Locate the cell with the specified text and output its [X, Y] center coordinate. 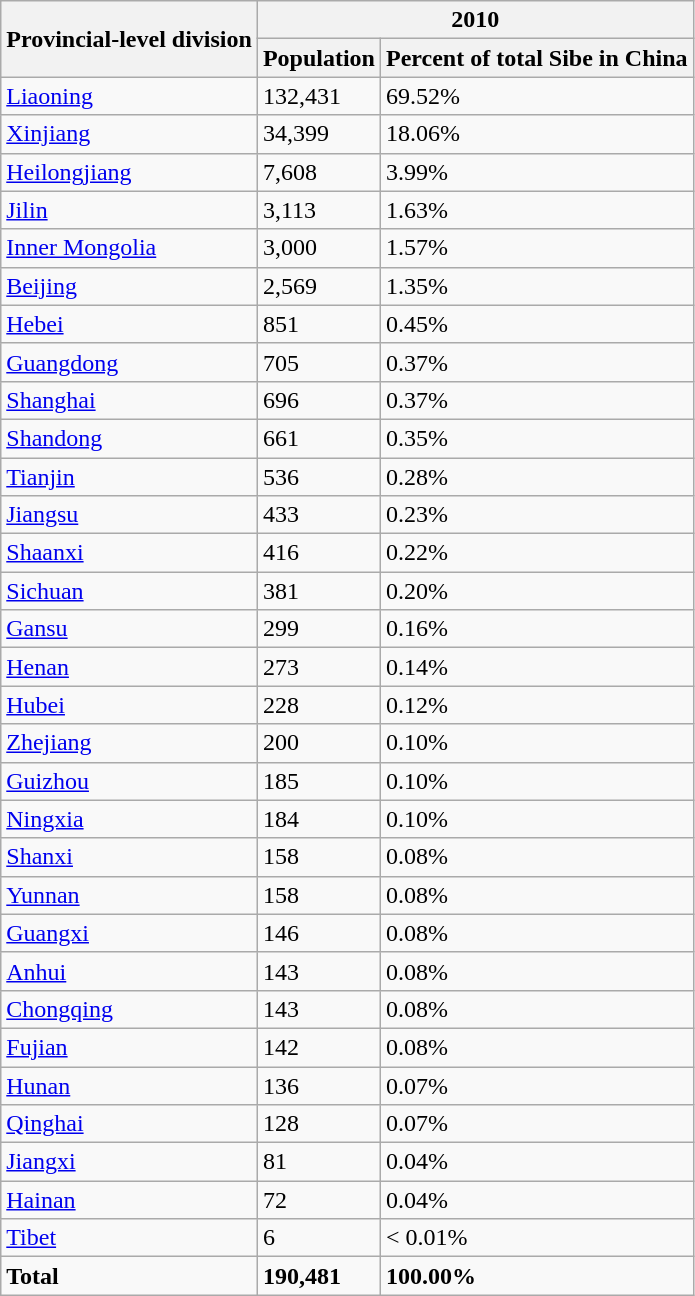
0.20% [536, 591]
Qinghai [130, 1124]
0.14% [536, 667]
273 [318, 667]
185 [318, 781]
Shanghai [130, 400]
Guizhou [130, 781]
2,569 [318, 286]
2010 [475, 20]
0.22% [536, 553]
Xinjiang [130, 134]
136 [318, 1085]
1.63% [536, 210]
Sichuan [130, 591]
0.12% [536, 705]
100.00% [536, 1276]
0.28% [536, 477]
3.99% [536, 172]
Provincial-level division [130, 39]
34,399 [318, 134]
433 [318, 515]
1.57% [536, 248]
190,481 [318, 1276]
381 [318, 591]
661 [318, 438]
Guangdong [130, 362]
< 0.01% [536, 1238]
Zhejiang [130, 743]
Anhui [130, 971]
3,000 [318, 248]
Hainan [130, 1200]
Total [130, 1276]
72 [318, 1200]
Tibet [130, 1238]
Chongqing [130, 1009]
705 [318, 362]
416 [318, 553]
0.16% [536, 629]
146 [318, 933]
142 [318, 1047]
299 [318, 629]
Beijing [130, 286]
Hunan [130, 1085]
7,608 [318, 172]
696 [318, 400]
Guangxi [130, 933]
69.52% [536, 96]
Inner Mongolia [130, 248]
Tianjin [130, 477]
Population [318, 58]
200 [318, 743]
Fujian [130, 1047]
536 [318, 477]
Ningxia [130, 819]
228 [318, 705]
851 [318, 324]
Shandong [130, 438]
128 [318, 1124]
Liaoning [130, 96]
0.35% [536, 438]
6 [318, 1238]
0.23% [536, 515]
132,431 [318, 96]
Shanxi [130, 857]
Yunnan [130, 895]
Henan [130, 667]
Jiangxi [130, 1162]
1.35% [536, 286]
Jiangsu [130, 515]
184 [318, 819]
18.06% [536, 134]
Shaanxi [130, 553]
Hubei [130, 705]
Percent of total Sibe in China [536, 58]
Heilongjiang [130, 172]
Hebei [130, 324]
0.45% [536, 324]
Gansu [130, 629]
Jilin [130, 210]
3,113 [318, 210]
81 [318, 1162]
